Locate the cell with the specified text and output its (x, y) center coordinate. 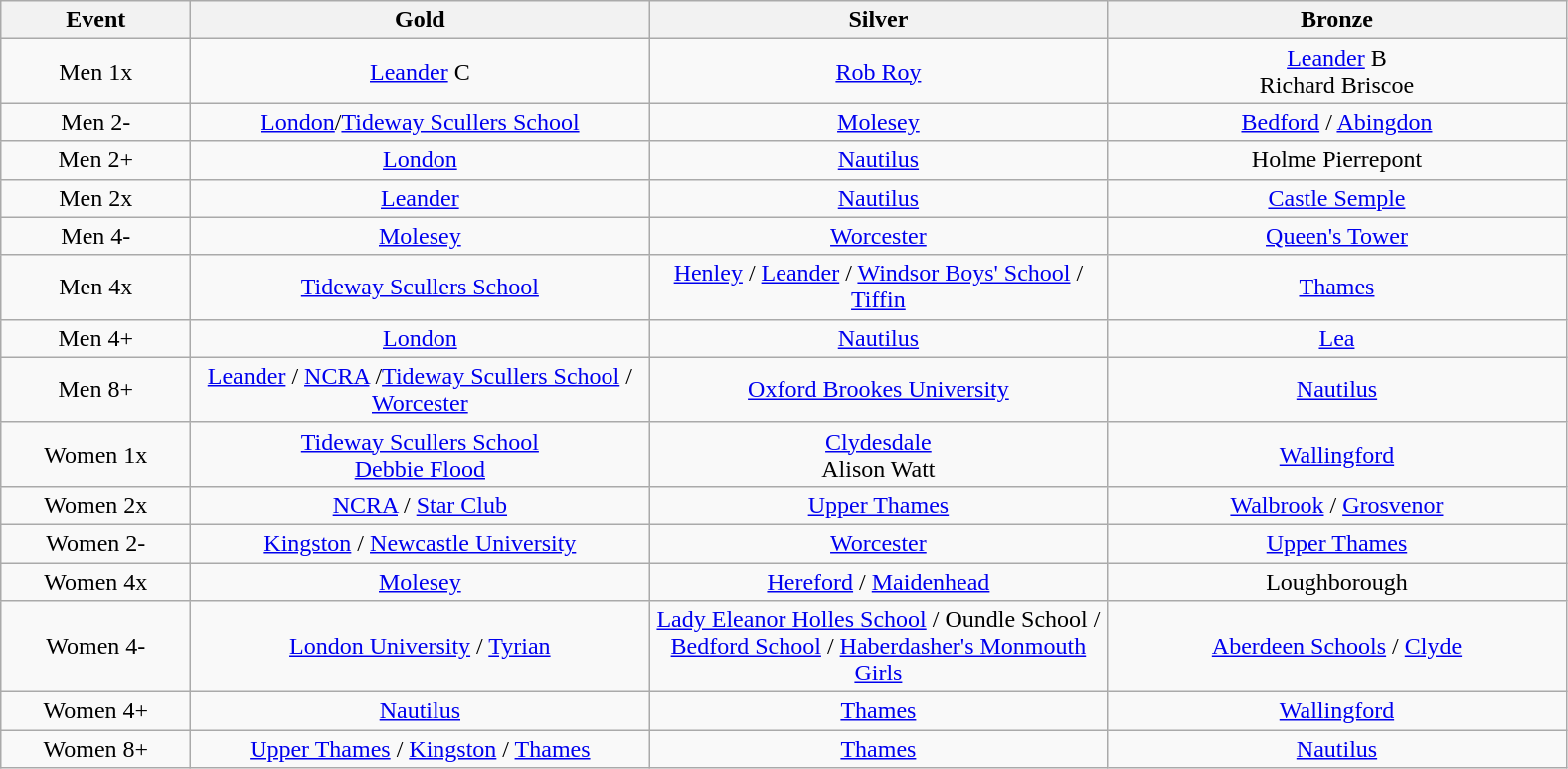
Holme Pierrepont (1336, 160)
Men 4- (95, 236)
Men 2x (95, 198)
Women 4- (95, 647)
Women 2- (95, 543)
Men 1x (95, 72)
Bronze (1336, 20)
Walbrook / Grosvenor (1336, 505)
Hereford / Maidenhead (879, 582)
Rob Roy (879, 72)
Castle Semple (1336, 198)
Leander (420, 198)
Loughborough (1336, 582)
Lea (1336, 338)
Men 4+ (95, 338)
Kingston / Newcastle University (420, 543)
Men 2- (95, 122)
Women 4x (95, 582)
Men 8+ (95, 390)
NCRA / Star Club (420, 505)
ClydesdaleAlison Watt (879, 454)
Men 4x (95, 287)
Tideway Scullers School (420, 287)
Gold (420, 20)
Henley / Leander / Windsor Boys' School / Tiffin (879, 287)
Women 4+ (95, 711)
Men 2+ (95, 160)
Women 1x (95, 454)
Bedford / Abingdon (1336, 122)
Silver (879, 20)
London University / Tyrian (420, 647)
Leander C (420, 72)
Tideway Scullers SchoolDebbie Flood (420, 454)
Leander / NCRA /Tideway Scullers School / Worcester (420, 390)
Oxford Brookes University (879, 390)
Women 8+ (95, 749)
Aberdeen Schools / Clyde (1336, 647)
Queen's Tower (1336, 236)
Upper Thames / Kingston / Thames (420, 749)
Leander B Richard Briscoe (1336, 72)
Event (95, 20)
Women 2x (95, 505)
Lady Eleanor Holles School / Oundle School / Bedford School / Haberdasher's Monmouth Girls (879, 647)
London/Tideway Scullers School (420, 122)
